Capture the cell that displays the provided text and extract its [X, Y] central coordinate. 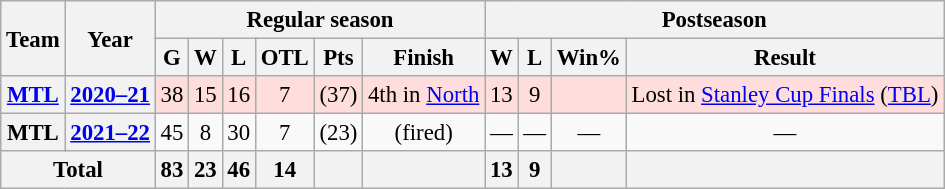
Regular season [320, 20]
Pts [338, 58]
OTL [284, 58]
Year [110, 38]
(fired) [424, 133]
4th in North [424, 95]
(23) [338, 133]
83 [172, 170]
Postseason [714, 20]
14 [284, 170]
Win% [588, 58]
15 [206, 95]
23 [206, 170]
2020–21 [110, 95]
(37) [338, 95]
46 [238, 170]
30 [238, 133]
45 [172, 133]
16 [238, 95]
G [172, 58]
Total [78, 170]
Finish [424, 58]
Team [33, 38]
2021–22 [110, 133]
38 [172, 95]
Lost in Stanley Cup Finals (TBL) [785, 95]
8 [206, 133]
Result [785, 58]
